Find where the given text appears and provide that cell's center as (x, y) coordinate. 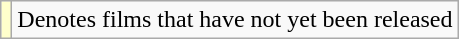
Denotes films that have not yet been released (235, 20)
